Scan for the cell matching the given text and deliver its (X, Y) coordinate at center. 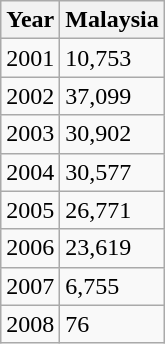
2004 (30, 172)
2007 (30, 286)
26,771 (112, 210)
23,619 (112, 248)
Malaysia (112, 20)
2005 (30, 210)
2001 (30, 58)
2008 (30, 324)
37,099 (112, 96)
30,902 (112, 134)
10,753 (112, 58)
2003 (30, 134)
Year (30, 20)
6,755 (112, 286)
30,577 (112, 172)
2002 (30, 96)
76 (112, 324)
2006 (30, 248)
